Return [X, Y] of the center of cell containing provided text 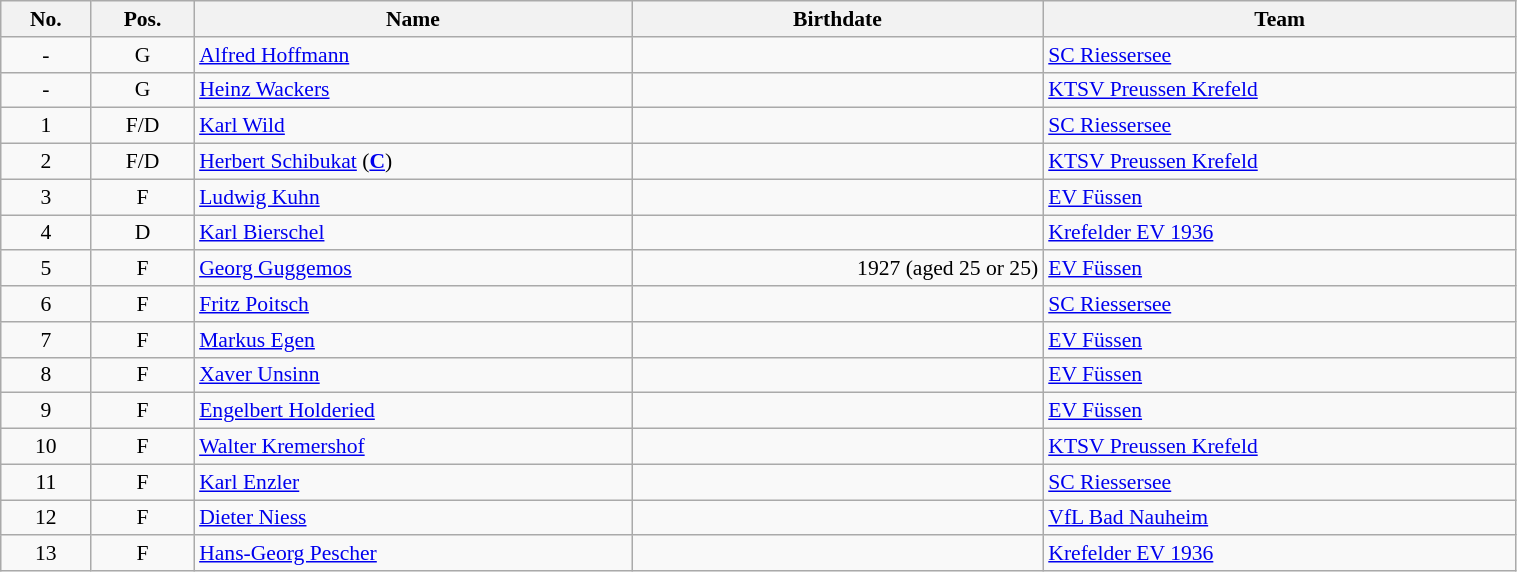
Pos. [142, 19]
VfL Bad Nauheim [1280, 518]
D [142, 233]
Heinz Wackers [412, 90]
Markus Egen [412, 340]
6 [46, 304]
Hans-Georg Pescher [412, 554]
Karl Wild [412, 126]
Alfred Hoffmann [412, 55]
Walter Kremershof [412, 447]
Engelbert Holderied [412, 411]
8 [46, 375]
Karl Bierschel [412, 233]
10 [46, 447]
Birthdate [838, 19]
3 [46, 197]
11 [46, 482]
Name [412, 19]
Team [1280, 19]
Dieter Niess [412, 518]
Ludwig Kuhn [412, 197]
13 [46, 554]
1 [46, 126]
12 [46, 518]
9 [46, 411]
2 [46, 162]
Fritz Poitsch [412, 304]
Karl Enzler [412, 482]
No. [46, 19]
Xaver Unsinn [412, 375]
4 [46, 233]
5 [46, 269]
Georg Guggemos [412, 269]
7 [46, 340]
Herbert Schibukat (C) [412, 162]
1927 (aged 25 or 25) [838, 269]
